Pinpoint the cell where the given text exists, returning its [X, Y] midpoint coordinate. 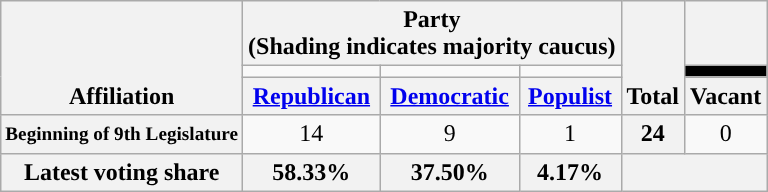
1 [570, 134]
Democratic [450, 96]
37.50% [450, 172]
Beginning of 9th Legislature [122, 134]
Total [653, 58]
4.17% [570, 172]
Populist [570, 96]
Affiliation [122, 58]
0 [726, 134]
24 [653, 134]
Republican [312, 96]
Vacant [726, 96]
Latest voting share [122, 172]
Party (Shading indicates majority caucus) [432, 34]
9 [450, 134]
14 [312, 134]
58.33% [312, 172]
